Return the [X, Y] coordinate for the center point of the cell that contains the specified text.  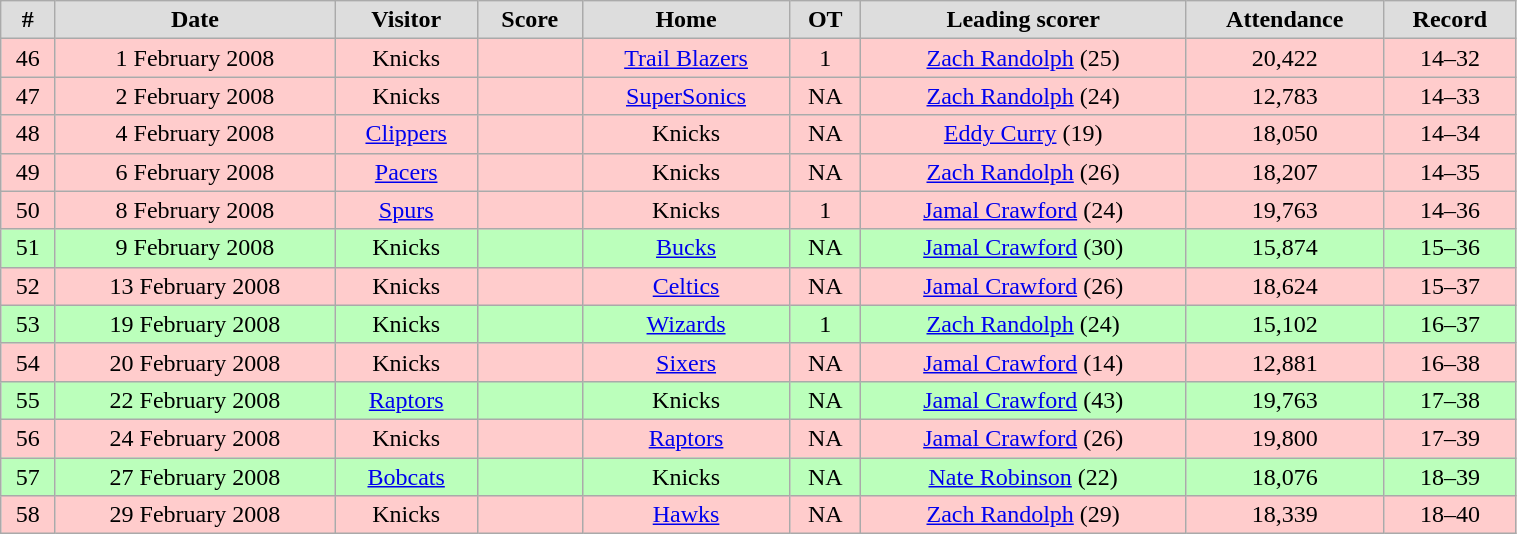
55 [28, 400]
Bucks [686, 248]
Score [530, 20]
Jamal Crawford (24) [1024, 210]
54 [28, 362]
Date [195, 20]
13 February 2008 [195, 286]
22 February 2008 [195, 400]
58 [28, 515]
2 February 2008 [195, 96]
53 [28, 324]
57 [28, 477]
18,624 [1285, 286]
Jamal Crawford (43) [1024, 400]
19 February 2008 [195, 324]
OT [826, 20]
Zach Randolph (25) [1024, 58]
SuperSonics [686, 96]
Bobcats [406, 477]
47 [28, 96]
Spurs [406, 210]
17–39 [1450, 438]
18,339 [1285, 515]
15–36 [1450, 248]
Sixers [686, 362]
Record [1450, 20]
20,422 [1285, 58]
18,050 [1285, 134]
16–37 [1450, 324]
14–36 [1450, 210]
18–39 [1450, 477]
Nate Robinson (22) [1024, 477]
18,207 [1285, 172]
Attendance [1285, 20]
Home [686, 20]
50 [28, 210]
15–37 [1450, 286]
15,102 [1285, 324]
18,076 [1285, 477]
Leading scorer [1024, 20]
46 [28, 58]
Celtics [686, 286]
15,874 [1285, 248]
Jamal Crawford (30) [1024, 248]
14–33 [1450, 96]
20 February 2008 [195, 362]
12,881 [1285, 362]
14–32 [1450, 58]
4 February 2008 [195, 134]
# [28, 20]
1 February 2008 [195, 58]
16–38 [1450, 362]
14–34 [1450, 134]
52 [28, 286]
8 February 2008 [195, 210]
51 [28, 248]
27 February 2008 [195, 477]
18–40 [1450, 515]
9 February 2008 [195, 248]
Zach Randolph (26) [1024, 172]
14–35 [1450, 172]
Trail Blazers [686, 58]
Pacers [406, 172]
Wizards [686, 324]
24 February 2008 [195, 438]
56 [28, 438]
29 February 2008 [195, 515]
49 [28, 172]
48 [28, 134]
Zach Randolph (29) [1024, 515]
Eddy Curry (19) [1024, 134]
Hawks [686, 515]
12,783 [1285, 96]
Visitor [406, 20]
17–38 [1450, 400]
Jamal Crawford (14) [1024, 362]
19,800 [1285, 438]
Clippers [406, 134]
6 February 2008 [195, 172]
